Search for the cell housing the specified text and yield its (x, y) center coordinate. 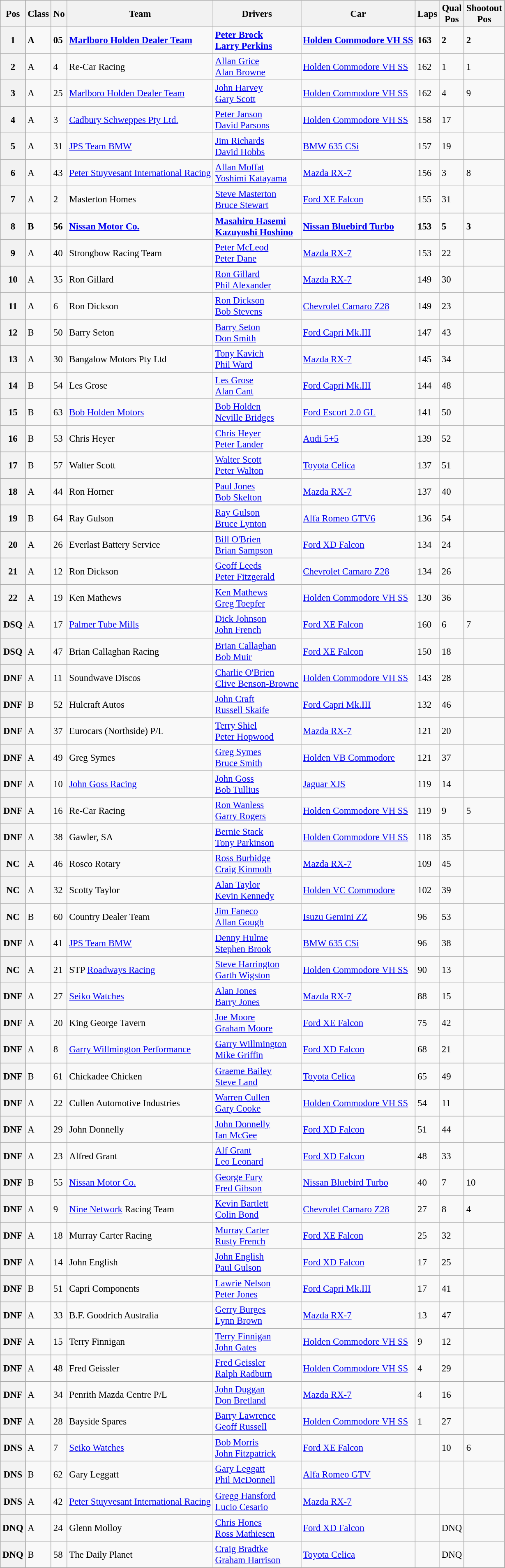
Cullen Automotive Industries (140, 1103)
Chris Heyer (140, 438)
Peter McLeod Peter Dane (257, 252)
139 (427, 438)
62 (59, 1475)
Walter Scott Peter Walton (257, 466)
Bob Holden Neville Bridges (257, 412)
145 (427, 359)
156 (427, 173)
Masahiro Hasemi Kazuyoshi Hoshino (257, 226)
Laps (427, 14)
Class (39, 14)
Bangalow Motors Pty Ltd (140, 359)
05 (59, 40)
61 (59, 1077)
Peter Janson David Parsons (257, 120)
John Donnelly Ian McGee (257, 1129)
Ray Gulson (140, 518)
147 (427, 332)
Craig Bradtke Graham Harrison (257, 1554)
65 (427, 1077)
Jim Richards David Hobbs (257, 146)
Gregg Hansford Lucio Cesario (257, 1501)
163 (427, 40)
John Duggan Don Bretland (257, 1395)
King George Tavern (140, 1023)
Eurocars (Northside) P/L (140, 731)
Greg Symes (140, 757)
90 (427, 970)
Isuzu Gemini ZZ (358, 917)
141 (427, 412)
Ron Horner (140, 492)
150 (427, 651)
60 (59, 917)
Alan Jones Barry Jones (257, 997)
Bob Morris John Fitzpatrick (257, 1448)
Drivers (257, 14)
Dick Johnson John French (257, 625)
Warren Cullen Gary Cooke (257, 1103)
Chris Hones Ross Mathiesen (257, 1528)
Ron Dickson Bob Stevens (257, 306)
Everlast Battery Service (140, 545)
Chickadee Chicken (140, 1077)
ShootoutPos (484, 14)
102 (427, 891)
88 (427, 997)
Alfa Romeo GTV (358, 1475)
Car (358, 14)
Geoff Leeds Peter Fitzgerald (257, 572)
Gawler, SA (140, 837)
Ron Wanless Garry Rogers (257, 811)
Bill O'Brien Brian Sampson (257, 545)
109 (427, 864)
STP Roadways Racing (140, 970)
Chris Heyer Peter Lander (257, 438)
Ford Escort 2.0 GL (358, 412)
Penrith Mazda Centre P/L (140, 1395)
Palmer Tube Mills (140, 625)
Bob Holden Motors (140, 412)
Country Dealer Team (140, 917)
Ray Gulson Bruce Lynton (257, 518)
John English (140, 1262)
Jim Faneco Allan Gough (257, 917)
64 (59, 518)
158 (427, 120)
Terry Finnigan John Gates (257, 1342)
55 (59, 1183)
36 (452, 598)
39 (452, 891)
John Goss Racing (140, 784)
Les Grose (140, 386)
Alfred Grant (140, 1156)
Greg Symes Bruce Smith (257, 757)
Allan Grice Alan Browne (257, 67)
Charlie O'Brien Clive Benson-Browne (257, 678)
132 (427, 704)
No (59, 14)
Ron Gillard Phil Alexander (257, 280)
Murray Carter Racing (140, 1235)
Pos (13, 14)
155 (427, 200)
144 (427, 386)
Scotty Taylor (140, 891)
118 (427, 837)
Terry Shiel Peter Hopwood (257, 731)
George Fury Fred Gibson (257, 1183)
Gary Leggatt (140, 1475)
57 (59, 466)
Barry Lawrence Geoff Russell (257, 1421)
157 (427, 146)
Lawrie Nelson Peter Jones (257, 1289)
Rosco Rotary (140, 864)
Audi 5+5 (358, 438)
Tony Kavich Phil Ward (257, 359)
Graeme Bailey Steve Land (257, 1077)
Garry Willmington Mike Griffin (257, 1049)
Gary Leggatt Phil McDonnell (257, 1475)
Ross Burbidge Craig Kinmoth (257, 864)
John Goss Bob Tullius (257, 784)
Capri Components (140, 1289)
Alan Taylor Kevin Kennedy (257, 891)
75 (427, 1023)
Paul Jones Bob Skelton (257, 492)
Bayside Spares (140, 1421)
Ron Gillard (140, 280)
Cadbury Schweppes Pty Ltd. (140, 120)
The Daily Planet (140, 1554)
Steve Masterton Bruce Stewart (257, 200)
136 (427, 518)
Bernie Stack Tony Parkinson (257, 837)
160 (427, 625)
Les Grose Alan Cant (257, 386)
Holden VB Commodore (358, 757)
Joe Moore Graham Moore (257, 1023)
Team (140, 14)
Kevin Bartlett Colin Bond (257, 1209)
Barry Seton Don Smith (257, 332)
Soundwave Discos (140, 678)
Barry Seton (140, 332)
John English Paul Gulson (257, 1262)
68 (427, 1049)
Fred Geissler Ralph Radburn (257, 1369)
John Harvey Gary Scott (257, 94)
Murray Carter Rusty French (257, 1235)
Allan Moffat Yoshimi Katayama (257, 173)
Nine Network Racing Team (140, 1209)
Fred Geissler (140, 1369)
58 (59, 1554)
Steve Harrington Garth Wigston (257, 970)
Holden VC Commodore (358, 891)
Hulcraft Autos (140, 704)
Strongbow Racing Team (140, 252)
John Donnelly (140, 1129)
Ken Mathews Greg Toepfer (257, 598)
Terry Finnigan (140, 1342)
56 (59, 226)
Brian Callaghan Racing (140, 651)
QualPos (452, 14)
143 (427, 678)
Gerry Burges Lynn Brown (257, 1315)
Garry Willmington Performance (140, 1049)
Peter Brock Larry Perkins (257, 40)
Jaguar XJS (358, 784)
45 (452, 864)
63 (59, 412)
John Craft Russell Skaife (257, 704)
Brian Callaghan Bob Muir (257, 651)
Denny Hulme Stephen Brook (257, 943)
Glenn Molloy (140, 1528)
Alfa Romeo GTV6 (358, 518)
Walter Scott (140, 466)
130 (427, 598)
Masterton Homes (140, 200)
B.F. Goodrich Australia (140, 1315)
Ken Mathews (140, 598)
Alf Grant Leo Leonard (257, 1156)
